Search for the cell housing the specified text and yield its (X, Y) center coordinate. 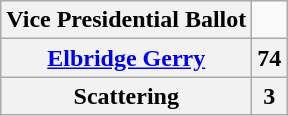
Elbridge Gerry (126, 58)
3 (270, 96)
Scattering (126, 96)
74 (270, 58)
Vice Presidential Ballot (126, 20)
